Determine the [x, y] coordinate at the center of the cell enclosing the given text.  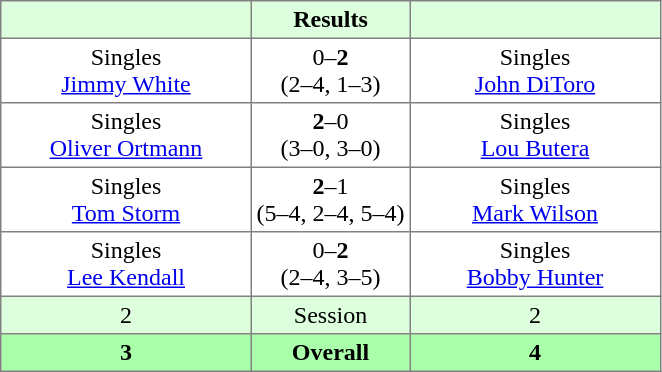
SinglesOliver Ortmann [126, 135]
Session [330, 315]
SinglesJimmy White [126, 70]
SinglesBobby Hunter [535, 264]
SinglesLou Butera [535, 135]
2–0(3–0, 3–0) [330, 135]
0–2(2–4, 1–3) [330, 70]
0–2(2–4, 3–5) [330, 264]
2–1(5–4, 2–4, 5–4) [330, 199]
SinglesJohn DiToro [535, 70]
SinglesMark Wilson [535, 199]
SinglesLee Kendall [126, 264]
3 [126, 353]
SinglesTom Storm [126, 199]
Results [330, 20]
Overall [330, 353]
4 [535, 353]
